Return the [x, y] coordinate for the center point of the cell that contains the specified text.  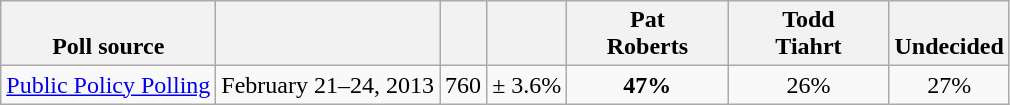
February 21–24, 2013 [328, 85]
ToddTiahrt [808, 34]
760 [464, 85]
Poll source [108, 34]
47% [648, 85]
± 3.6% [527, 85]
Undecided [949, 34]
Public Policy Polling [108, 85]
PatRoberts [648, 34]
26% [808, 85]
27% [949, 85]
